Pinpoint the cell where the given text exists, returning its (X, Y) midpoint coordinate. 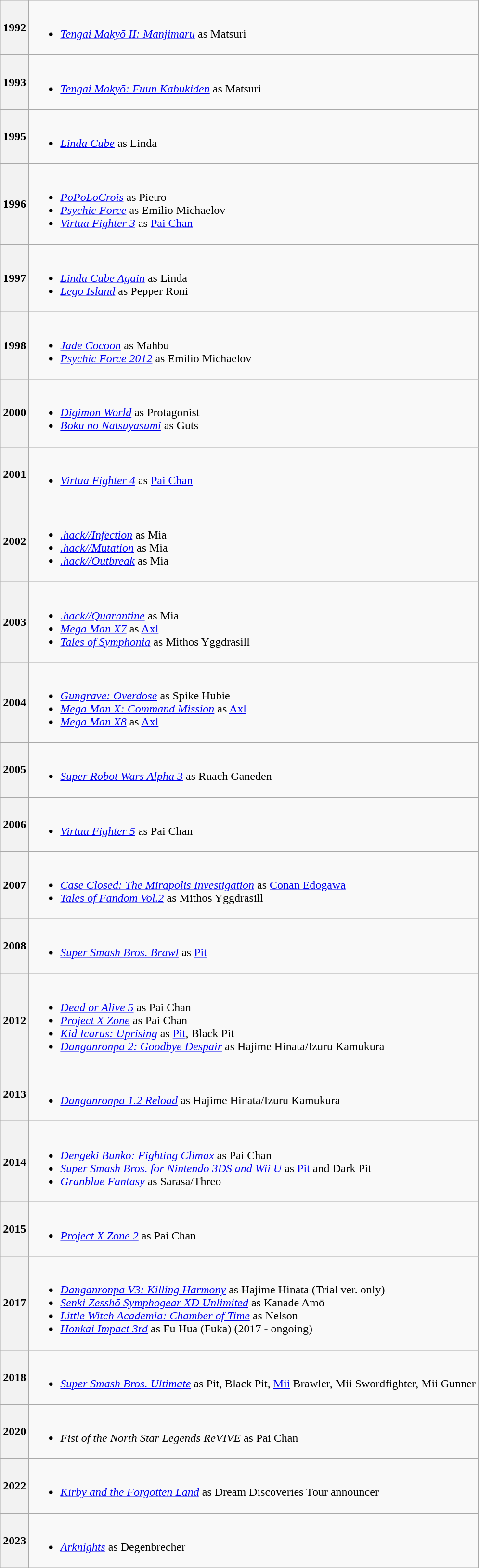
.hack//Infection as Mia.hack//Mutation as Mia.hack//Outbreak as Mia (254, 541)
2012 (14, 1020)
Tengai Makyō II: Manjimaru as Matsuri (254, 28)
Virtua Fighter 5 as Pai Chan (254, 824)
Danganronpa 1.2 Reload as Hajime Hinata/Izuru Kamukura (254, 1094)
2008 (14, 946)
PoPoLoCrois as PietroPsychic Force as Emilio MichaelovVirtua Fighter 3 as Pai Chan (254, 204)
Project X Zone 2 as Pai Chan (254, 1229)
2006 (14, 824)
Dengeki Bunko: Fighting Climax as Pai ChanSuper Smash Bros. for Nintendo 3DS and Wii U as Pit and Dark PitGranblue Fantasy as Sarasa/Threo (254, 1162)
1992 (14, 28)
2007 (14, 885)
Arknights as Degenbrecher (254, 1541)
2018 (14, 1377)
Linda Cube as Linda (254, 137)
Super Smash Bros. Brawl as Pit (254, 946)
1995 (14, 137)
Kirby and the Forgotten Land as Dream Discoveries Tour announcer (254, 1486)
1993 (14, 82)
Gungrave: Overdose as Spike HubieMega Man X: Command Mission as AxlMega Man X8 as Axl (254, 702)
Fist of the North Star Legends ReVIVE as Pai Chan (254, 1432)
Super Smash Bros. Ultimate as Pit, Black Pit, Mii Brawler, Mii Swordfighter, Mii Gunner (254, 1377)
Tengai Makyō: Fuun Kabukiden as Matsuri (254, 82)
2017 (14, 1303)
2023 (14, 1541)
2014 (14, 1162)
1997 (14, 278)
.hack//Quarantine as MiaMega Man X7 as AxlTales of Symphonia as Mithos Yggdrasill (254, 621)
Linda Cube Again as LindaLego Island as Pepper Roni (254, 278)
2000 (14, 413)
Super Robot Wars Alpha 3 as Ruach Ganeden (254, 770)
2022 (14, 1486)
2013 (14, 1094)
Jade Cocoon as MahbuPsychic Force 2012 as Emilio Michaelov (254, 345)
2020 (14, 1432)
Digimon World as ProtagonistBoku no Natsuyasumi as Guts (254, 413)
2002 (14, 541)
2001 (14, 474)
2004 (14, 702)
Virtua Fighter 4 as Pai Chan (254, 474)
2005 (14, 770)
2003 (14, 621)
Case Closed: The Mirapolis Investigation as Conan EdogawaTales of Fandom Vol.2 as Mithos Yggdrasill (254, 885)
1996 (14, 204)
1998 (14, 345)
2015 (14, 1229)
